Return the (X, Y) coordinate for the center point of the cell that contains the specified text.  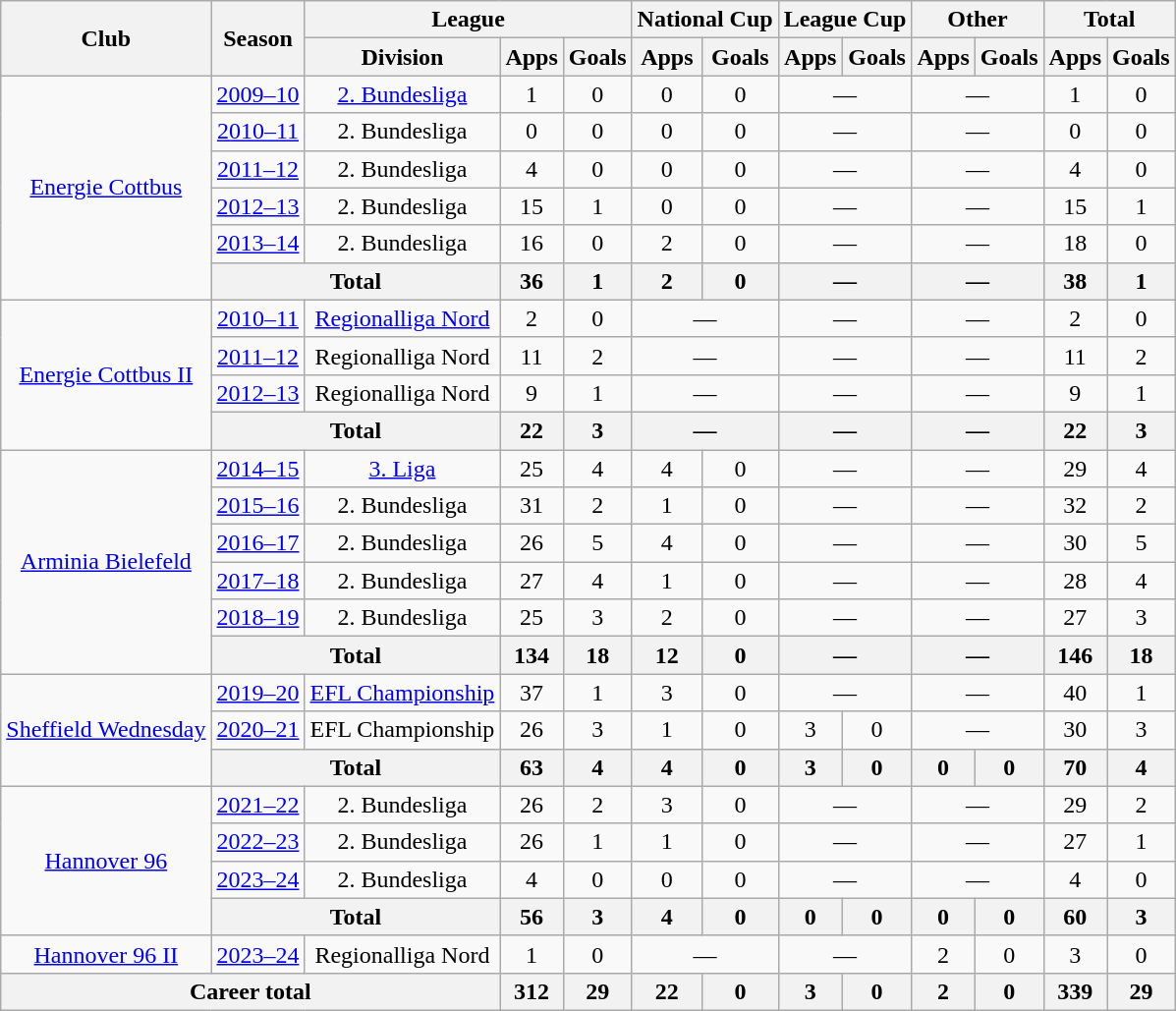
38 (1075, 281)
339 (1075, 991)
2020–21 (257, 730)
37 (532, 693)
60 (1075, 917)
Season (257, 38)
Hannover 96 (106, 861)
National Cup (705, 20)
2009–10 (257, 94)
32 (1075, 506)
2015–16 (257, 506)
Club (106, 38)
16 (532, 244)
Energie Cottbus (106, 188)
31 (532, 506)
2019–20 (257, 693)
2022–23 (257, 842)
League (468, 20)
Other (978, 20)
36 (532, 281)
312 (532, 991)
2016–17 (257, 543)
2013–14 (257, 244)
12 (667, 655)
70 (1075, 767)
2014–15 (257, 469)
Division (403, 57)
2018–19 (257, 618)
146 (1075, 655)
63 (532, 767)
Sheffield Wednesday (106, 730)
2017–18 (257, 581)
28 (1075, 581)
134 (532, 655)
League Cup (845, 20)
Energie Cottbus II (106, 374)
3. Liga (403, 469)
Hannover 96 II (106, 954)
2021–22 (257, 805)
56 (532, 917)
Arminia Bielefeld (106, 562)
40 (1075, 693)
Career total (251, 991)
